Locate the cell with the specified text and output its (x, y) center coordinate. 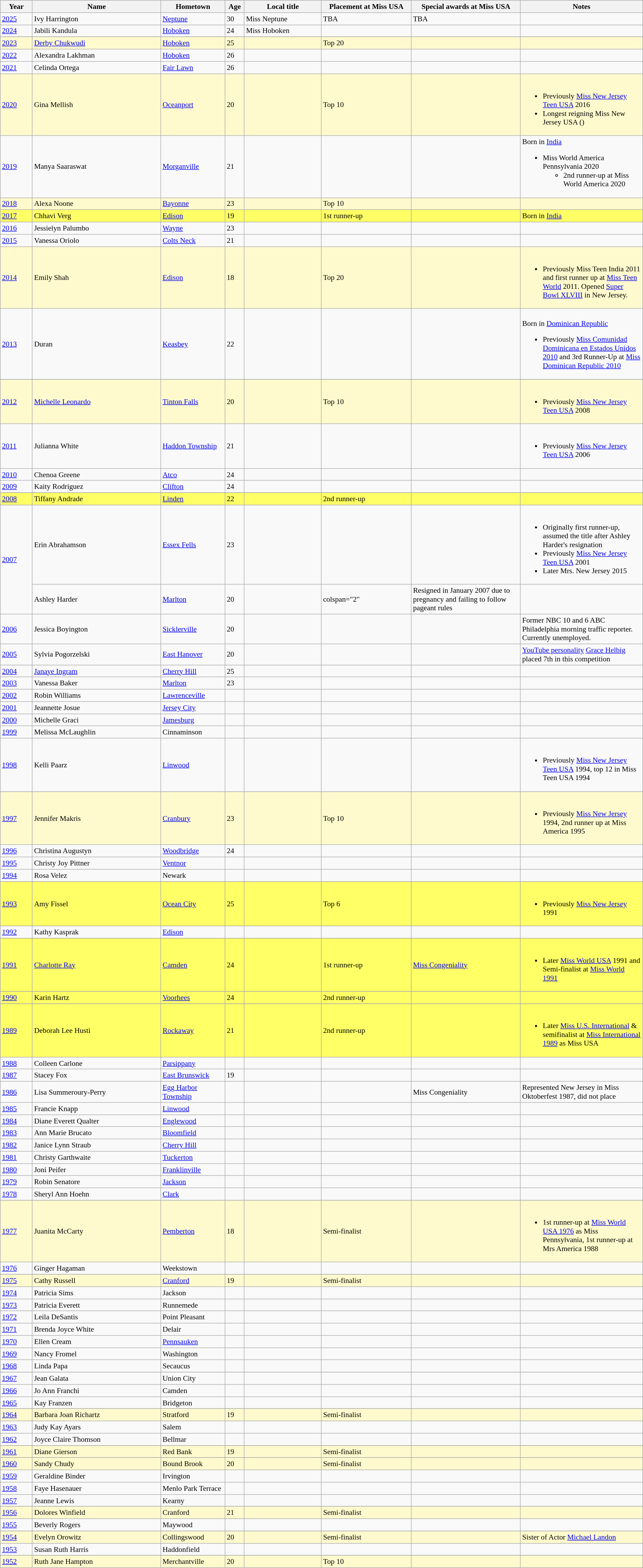
1976 (16, 1269)
2024 (16, 31)
1962 (16, 1439)
30 (235, 19)
1986 (16, 1092)
Jessielyn Palumbo (97, 228)
Former NBC 10 and 6 ABC Philadelphia morning traffic reporter. Currently unemployed. (582, 629)
Previously Miss New Jersey 1991 (582, 904)
2014 (16, 278)
Christina Augustyn (97, 851)
Union City (193, 1378)
Jersey City (193, 708)
Voorhees (193, 998)
Weekstown (193, 1269)
Merchantville (193, 1562)
Ann Marie Brucato (97, 1133)
Sylvia Pogorzelski (97, 655)
Ocean City (193, 904)
colspan="2" (366, 600)
Manya Saaraswat (97, 167)
Cinnaminson (193, 732)
2025 (16, 19)
Born in Dominican RepublicPreviously Miss Comunidad Dominicana en Estados Unidos 2010 and 3rd Runner-Up at Miss Dominican Republic 2010 (582, 344)
1980 (16, 1170)
1988 (16, 1063)
Sicklerville (193, 629)
Runnemede (193, 1305)
1963 (16, 1427)
1972 (16, 1317)
Julianna White (97, 446)
Alexandra Lakhman (97, 56)
Age (235, 7)
Resigned in January 2007 due to pregnancy and failing to follow pageant rules (466, 600)
1995 (16, 863)
Jeanne Lewis (97, 1501)
1984 (16, 1121)
Name (97, 7)
Keasbey (193, 344)
Chhavi Verg (97, 216)
Alexa Noone (97, 204)
Jabili Kandula (97, 31)
Melissa McLaughlin (97, 732)
Atco (193, 475)
1991 (16, 965)
Sheryl Ann Hoehn (97, 1194)
Bridgeton (193, 1403)
Kaity Rodriguez (97, 487)
Morganville (193, 167)
2009 (16, 487)
Englewood (193, 1121)
Pennsauken (193, 1342)
Brenda Joyce White (97, 1330)
1985 (16, 1109)
Faye Hasenauer (97, 1488)
Originally first runner-up, assumed the title after Ashley Harder's resignationPreviously Miss New Jersey Teen USA 2001Later Mrs. New Jersey 2015 (582, 545)
1990 (16, 998)
Duran (97, 344)
Miss Hoboken (283, 31)
2000 (16, 720)
Born in India (582, 216)
1977 (16, 1231)
1997 (16, 818)
Maywood (193, 1525)
Haddonfield (193, 1549)
Francie Knapp (97, 1109)
Parsippany (193, 1063)
Woodbridge (193, 851)
Salem (193, 1427)
East Hanover (193, 655)
1981 (16, 1157)
1998 (16, 765)
Geraldine Binder (97, 1476)
1994 (16, 875)
1982 (16, 1145)
1999 (16, 732)
Christy Garthwaite (97, 1157)
2019 (16, 167)
Egg Harbor Township (193, 1092)
Previously Miss New Jersey Teen USA 1994, top 12 in Miss Teen USA 1994 (582, 765)
2006 (16, 629)
Vanessa Baker (97, 683)
Ginger Hagaman (97, 1269)
East Brunswick (193, 1075)
Previously Miss New Jersey Teen USA 2006 (582, 446)
Erin Abrahamson (97, 545)
Diane Everett Qualter (97, 1121)
Ashley Harder (97, 600)
Cathy Russell (97, 1281)
Local title (283, 7)
Cranbury (193, 818)
Notes (582, 7)
Janice Lynn Straub (97, 1145)
Sister of Actor Michael Landon (582, 1537)
Sandy Chudy (97, 1464)
Lawrenceville (193, 696)
1979 (16, 1182)
Bayonne (193, 204)
Michelle Leonardo (97, 402)
Stratford (193, 1415)
Jessica Boyington (97, 629)
Kay Franzen (97, 1403)
Celinda Ortega (97, 68)
Secaucus (193, 1366)
2013 (16, 344)
Evelyn Orowitz (97, 1537)
1965 (16, 1403)
Jo Ann Franchi (97, 1391)
2005 (16, 655)
Previously Miss New Jersey Teen USA 2016Longest reigning Miss New Jersey USA () (582, 105)
Gina Mellish (97, 105)
1978 (16, 1194)
2021 (16, 68)
Janaye Ingram (97, 671)
Jean Galata (97, 1378)
Rosa Velez (97, 875)
Diane Gierson (97, 1452)
2003 (16, 683)
2002 (16, 696)
Previously Miss Teen India 2011 and first runner up at Miss Teen World 2011. Opened Super Bowl XLVIII in New Jersey. (582, 278)
Joni Peifer (97, 1170)
1960 (16, 1464)
1987 (16, 1075)
1953 (16, 1549)
Irvington (193, 1476)
Pemberton (193, 1231)
Vanessa Oriolo (97, 240)
Newark (193, 875)
Kathy Kasprak (97, 932)
Kelli Paarz (97, 765)
Oceanport (193, 105)
Hometown (193, 7)
Nancy Fromel (97, 1354)
YouTube personality Grace Helbig placed 7th in this competition (582, 655)
Ivy Harrington (97, 19)
1996 (16, 851)
Neptune (193, 19)
Barbara Joan Richartz (97, 1415)
2004 (16, 671)
2018 (16, 204)
2023 (16, 43)
Patricia Everett (97, 1305)
Later Miss U.S. International & semifinalist at Miss International 1989 as Miss USA (582, 1030)
Special awards at Miss USA (466, 7)
Bloomfield (193, 1133)
2010 (16, 475)
1961 (16, 1452)
Derby Chukwudi (97, 43)
1964 (16, 1415)
Previously Miss New Jersey Teen USA 2008 (582, 402)
Robin Senatore (97, 1182)
Red Bank (193, 1452)
1992 (16, 932)
1956 (16, 1513)
1975 (16, 1281)
Ruth Jane Hampton (97, 1562)
Previously Miss New Jersey 1994, 2nd runner up at Miss America 1995 (582, 818)
2011 (16, 446)
Ellen Cream (97, 1342)
Christy Joy Pittner (97, 863)
1955 (16, 1525)
Jamesburg (193, 720)
2016 (16, 228)
1954 (16, 1537)
Later Miss World USA 1991 and Semi-finalist at Miss World 1991 (582, 965)
Linden (193, 499)
Juanita McCarty (97, 1231)
1959 (16, 1476)
Charlotte Ray (97, 965)
1983 (16, 1133)
2001 (16, 708)
Susan Ruth Harris (97, 1549)
Deborah Lee Husti (97, 1030)
1952 (16, 1562)
1958 (16, 1488)
1968 (16, 1366)
Collingswood (193, 1537)
2012 (16, 402)
Kearny (193, 1501)
Top 6 (366, 904)
Ventnor (193, 863)
Year (16, 7)
Judy Kay Ayars (97, 1427)
Washington (193, 1354)
Karin Hartz (97, 998)
Haddon Township (193, 446)
Colleen Carlone (97, 1063)
Chenoa Greene (97, 475)
Jennifer Makris (97, 818)
1971 (16, 1330)
Clark (193, 1194)
Joyce Claire Thomson (97, 1439)
Bellmar (193, 1439)
Rockaway (193, 1030)
Leila DeSantis (97, 1317)
1974 (16, 1293)
Linda Papa (97, 1366)
Clifton (193, 487)
1970 (16, 1342)
Placement at Miss USA (366, 7)
Bound Brook (193, 1464)
1st runner-up at Miss World USA 1976 as Miss Pennsylvania, 1st runner-up at Mrs America 1988 (582, 1231)
Represented New Jersey in Miss Oktoberfest 1987, did not place (582, 1092)
Born in IndiaMiss World America Pennsylvania 20202nd runner-up at Miss World America 2020 (582, 167)
Jeannette Josue (97, 708)
Point Pleasant (193, 1317)
1973 (16, 1305)
Amy Fissel (97, 904)
Stacey Fox (97, 1075)
1969 (16, 1354)
Essex Fells (193, 545)
Patricia Sims (97, 1293)
Franklinville (193, 1170)
1966 (16, 1391)
1957 (16, 1501)
Colts Neck (193, 240)
1989 (16, 1030)
2020 (16, 105)
Miss Neptune (283, 19)
Lisa Summeroury-Perry (97, 1092)
2015 (16, 240)
2022 (16, 56)
Dolores Winfield (97, 1513)
1993 (16, 904)
2008 (16, 499)
Beverly Rogers (97, 1525)
Fair Lawn (193, 68)
2017 (16, 216)
Menlo Park Terrace (193, 1488)
Tiffany Andrade (97, 499)
Michelle Graci (97, 720)
1967 (16, 1378)
Robin Williams (97, 696)
Wayne (193, 228)
Tuckerton (193, 1157)
Delair (193, 1330)
2007 (16, 560)
Emily Shah (97, 278)
Tinton Falls (193, 402)
